Return [x, y] of the center of cell containing provided text 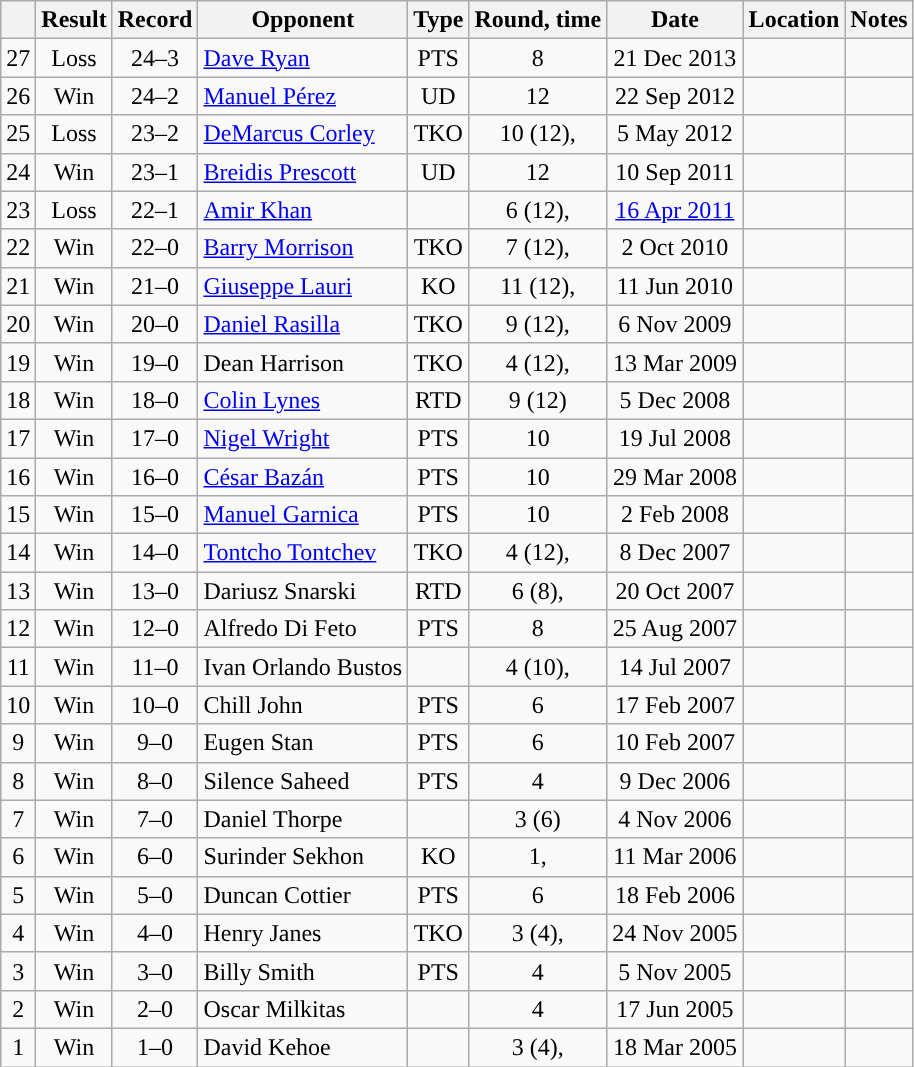
8–0 [155, 781]
16 Apr 2011 [675, 210]
19 [18, 362]
Nigel Wright [303, 438]
Dave Ryan [303, 58]
25 [18, 134]
5–0 [155, 895]
22 [18, 248]
23–2 [155, 134]
23 [18, 210]
20 Oct 2007 [675, 591]
Chill John [303, 705]
Ivan Orlando Bustos [303, 667]
24–3 [155, 58]
César Bazán [303, 477]
Daniel Rasilla [303, 324]
17 [18, 438]
12–0 [155, 629]
9 (12), [538, 324]
Giuseppe Lauri [303, 286]
2 Feb 2008 [675, 515]
9 [18, 743]
6 (12), [538, 210]
21 [18, 286]
6 Nov 2009 [675, 324]
4 (10), [538, 667]
1–0 [155, 1047]
4–0 [155, 933]
24 [18, 172]
6–0 [155, 857]
Opponent [303, 20]
Surinder Sekhon [303, 857]
13 Mar 2009 [675, 362]
3 (6) [538, 819]
10 (12), [538, 134]
13 [18, 591]
19 Jul 2008 [675, 438]
19–0 [155, 362]
16 [18, 477]
11–0 [155, 667]
Dariusz Snarski [303, 591]
3 [18, 971]
Henry Janes [303, 933]
15 [18, 515]
3–0 [155, 971]
Manuel Pérez [303, 96]
25 Aug 2007 [675, 629]
9–0 [155, 743]
8 Dec 2007 [675, 553]
Date [675, 20]
16–0 [155, 477]
1 [18, 1047]
11 Mar 2006 [675, 857]
Colin Lynes [303, 400]
7 [18, 819]
14 [18, 553]
Tontcho Tontchev [303, 553]
15–0 [155, 515]
14 Jul 2007 [675, 667]
11 Jun 2010 [675, 286]
Billy Smith [303, 971]
2–0 [155, 1009]
6 (8), [538, 591]
23–1 [155, 172]
5 Nov 2005 [675, 971]
20 [18, 324]
7–0 [155, 819]
7 (12), [538, 248]
Round, time [538, 20]
Amir Khan [303, 210]
14–0 [155, 553]
17 Feb 2007 [675, 705]
29 Mar 2008 [675, 477]
Silence Saheed [303, 781]
Barry Morrison [303, 248]
Breidis Prescott [303, 172]
20–0 [155, 324]
Dean Harrison [303, 362]
1, [538, 857]
22 Sep 2012 [675, 96]
5 Dec 2008 [675, 400]
21–0 [155, 286]
18 Feb 2006 [675, 895]
2 [18, 1009]
22–0 [155, 248]
24 Nov 2005 [675, 933]
10 Sep 2011 [675, 172]
Location [794, 20]
DeMarcus Corley [303, 134]
22–1 [155, 210]
11 [18, 667]
Duncan Cottier [303, 895]
Record [155, 20]
4 Nov 2006 [675, 819]
10 Feb 2007 [675, 743]
Daniel Thorpe [303, 819]
Type [438, 20]
10–0 [155, 705]
Eugen Stan [303, 743]
18 [18, 400]
13–0 [155, 591]
David Kehoe [303, 1047]
Manuel Garnica [303, 515]
11 (12), [538, 286]
5 [18, 895]
5 May 2012 [675, 134]
27 [18, 58]
9 (12) [538, 400]
21 Dec 2013 [675, 58]
Oscar Milkitas [303, 1009]
17 Jun 2005 [675, 1009]
Notes [879, 20]
24–2 [155, 96]
9 Dec 2006 [675, 781]
2 Oct 2010 [675, 248]
18–0 [155, 400]
Result [74, 20]
26 [18, 96]
17–0 [155, 438]
Alfredo Di Feto [303, 629]
18 Mar 2005 [675, 1047]
